Pinpoint the cell where the given text exists, returning its [x, y] midpoint coordinate. 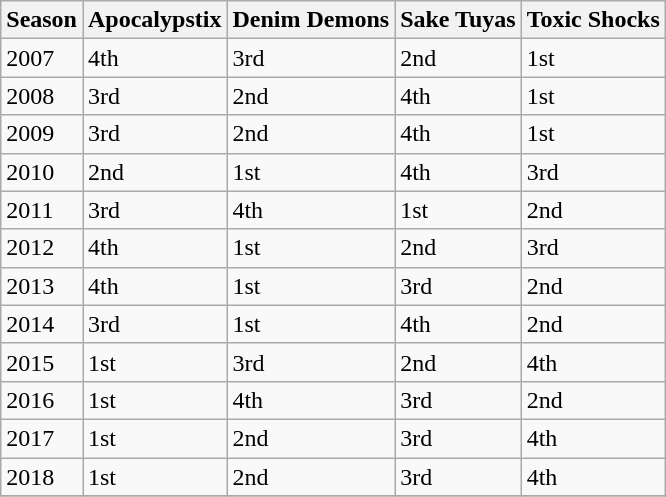
Apocalypstix [154, 20]
2018 [42, 477]
2007 [42, 58]
2008 [42, 96]
Toxic Shocks [593, 20]
Sake Tuyas [458, 20]
2011 [42, 210]
2017 [42, 438]
2012 [42, 248]
2015 [42, 362]
2016 [42, 400]
2013 [42, 286]
2010 [42, 172]
2009 [42, 134]
2014 [42, 324]
Denim Demons [311, 20]
Season [42, 20]
